Identify which cell holds the provided text, then report its [X, Y] central coordinate. 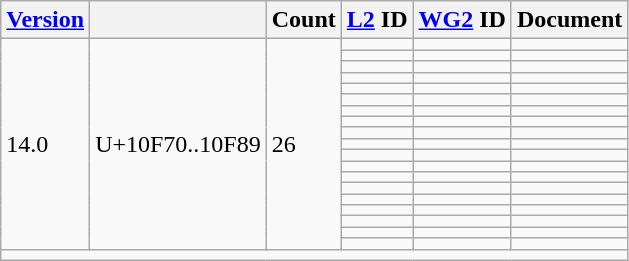
Document [569, 20]
U+10F70..10F89 [178, 144]
Count [304, 20]
L2 ID [377, 20]
WG2 ID [462, 20]
Version [46, 20]
14.0 [46, 144]
26 [304, 144]
